Search for the cell housing the specified text and yield its (x, y) center coordinate. 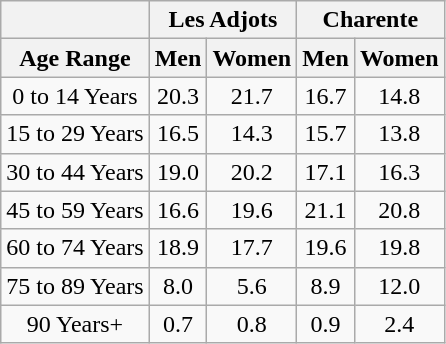
8.9 (326, 286)
17.1 (326, 172)
20.2 (252, 172)
21.7 (252, 96)
0.9 (326, 324)
16.5 (178, 134)
21.1 (326, 210)
18.9 (178, 248)
2.4 (399, 324)
20.8 (399, 210)
5.6 (252, 286)
15.7 (326, 134)
16.7 (326, 96)
13.8 (399, 134)
8.0 (178, 286)
90 Years+ (75, 324)
12.0 (399, 286)
19.0 (178, 172)
17.7 (252, 248)
45 to 59 Years (75, 210)
14.3 (252, 134)
Charente (370, 20)
16.6 (178, 210)
Les Adjots (222, 20)
0.7 (178, 324)
16.3 (399, 172)
20.3 (178, 96)
15 to 29 Years (75, 134)
0.8 (252, 324)
19.8 (399, 248)
Age Range (75, 58)
75 to 89 Years (75, 286)
60 to 74 Years (75, 248)
0 to 14 Years (75, 96)
30 to 44 Years (75, 172)
14.8 (399, 96)
